Capture the cell that displays the provided text and extract its [x, y] central coordinate. 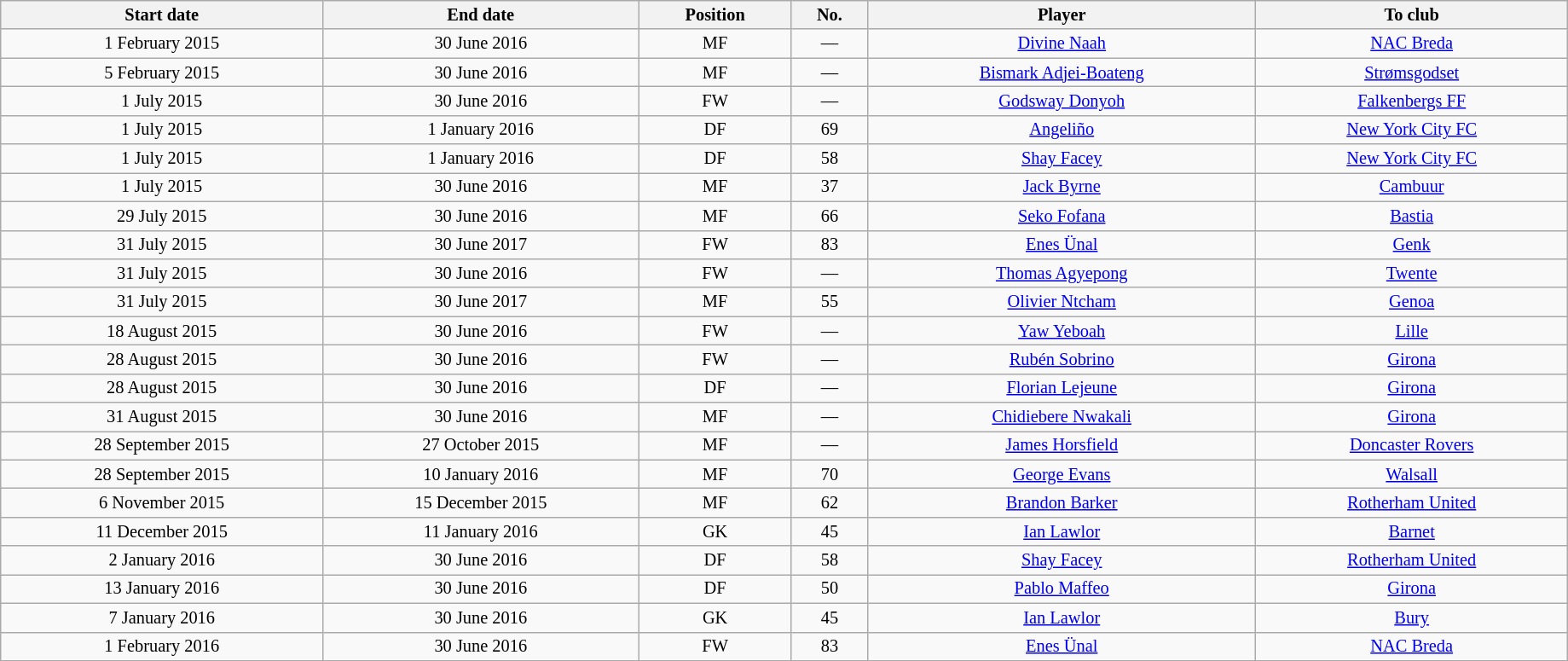
27 October 2015 [481, 445]
66 [829, 216]
6 November 2015 [162, 502]
Player [1062, 14]
10 January 2016 [481, 474]
Godsway Donyoh [1062, 101]
Start date [162, 14]
George Evans [1062, 474]
1 February 2015 [162, 43]
15 December 2015 [481, 502]
18 August 2015 [162, 331]
62 [829, 502]
Pablo Maffeo [1062, 589]
Seko Fofana [1062, 216]
Jack Byrne [1062, 187]
Walsall [1412, 474]
55 [829, 302]
Rubén Sobrino [1062, 359]
1 February 2016 [162, 647]
Falkenbergs FF [1412, 101]
Bury [1412, 618]
Bastia [1412, 216]
James Horsfield [1062, 445]
Bismark Adjei-Boateng [1062, 72]
Lille [1412, 331]
Position [715, 14]
Thomas Agyepong [1062, 273]
Strømsgodset [1412, 72]
Brandon Barker [1062, 502]
Cambuur [1412, 187]
Barnet [1412, 531]
Yaw Yeboah [1062, 331]
Genk [1412, 245]
69 [829, 130]
11 December 2015 [162, 531]
Florian Lejeune [1062, 388]
Twente [1412, 273]
70 [829, 474]
No. [829, 14]
Angeliño [1062, 130]
To club [1412, 14]
Genoa [1412, 302]
7 January 2016 [162, 618]
13 January 2016 [162, 589]
End date [481, 14]
31 August 2015 [162, 417]
Divine Naah [1062, 43]
Olivier Ntcham [1062, 302]
2 January 2016 [162, 560]
50 [829, 589]
29 July 2015 [162, 216]
Chidiebere Nwakali [1062, 417]
5 February 2015 [162, 72]
37 [829, 187]
Doncaster Rovers [1412, 445]
11 January 2016 [481, 531]
